Identify which cell holds the provided text, then report its [X, Y] central coordinate. 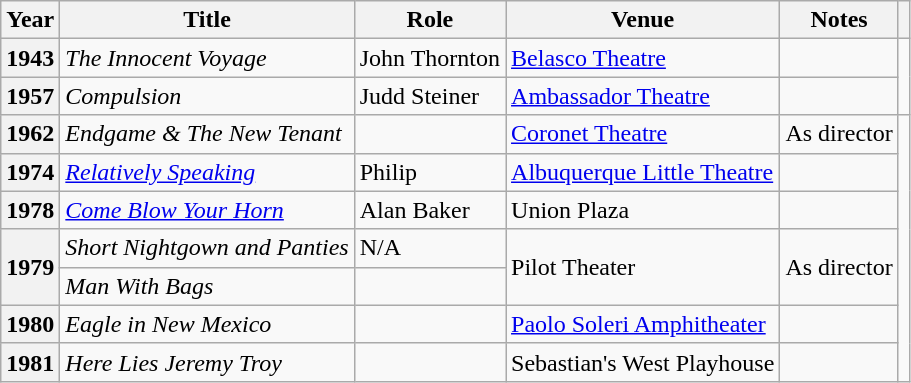
1943 [30, 58]
Venue [643, 20]
Year [30, 20]
The Innocent Voyage [207, 58]
Albuquerque Little Theatre [643, 172]
1962 [30, 134]
Short Nightgown and Panties [207, 248]
Endgame & The New Tenant [207, 134]
Belasco Theatre [643, 58]
1980 [30, 324]
1957 [30, 96]
1978 [30, 210]
Sebastian's West Playhouse [643, 362]
Role [430, 20]
Judd Steiner [430, 96]
Union Plaza [643, 210]
Eagle in New Mexico [207, 324]
1974 [30, 172]
Paolo Soleri Amphitheater [643, 324]
Come Blow Your Horn [207, 210]
Pilot Theater [643, 267]
Coronet Theatre [643, 134]
Title [207, 20]
John Thornton [430, 58]
1981 [30, 362]
Compulsion [207, 96]
Notes [839, 20]
Alan Baker [430, 210]
1979 [30, 267]
Relatively Speaking [207, 172]
Philip [430, 172]
N/A [430, 248]
Man With Bags [207, 286]
Ambassador Theatre [643, 96]
Here Lies Jeremy Troy [207, 362]
